For the text-containing cell, return its midpoint in (x, y) coordinate format. 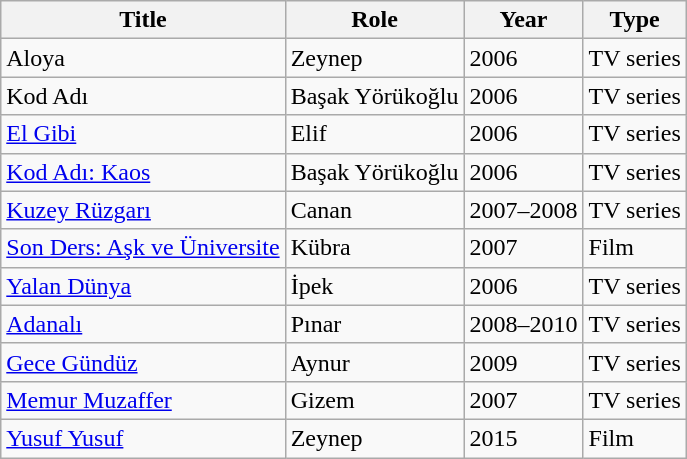
Adanalı (143, 324)
Year (524, 20)
Yusuf Yusuf (143, 438)
Gizem (374, 400)
İpek (374, 286)
Type (634, 20)
2009 (524, 362)
Gece Gündüz (143, 362)
Role (374, 20)
Elif (374, 134)
Aynur (374, 362)
Kod Adı: Kaos (143, 172)
Kod Adı (143, 96)
Title (143, 20)
Son Ders: Aşk ve Üniversite (143, 248)
Kübra (374, 248)
2008–2010 (524, 324)
El Gibi (143, 134)
Yalan Dünya (143, 286)
2007–2008 (524, 210)
Pınar (374, 324)
Canan (374, 210)
2015 (524, 438)
Aloya (143, 58)
Memur Muzaffer (143, 400)
Kuzey Rüzgarı (143, 210)
